Return (X, Y) of the center of cell containing provided text 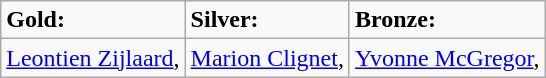
Yvonne McGregor, (447, 58)
Bronze: (447, 20)
Silver: (267, 20)
Marion Clignet, (267, 58)
Leontien Zijlaard, (93, 58)
Gold: (93, 20)
